Search for the cell housing the specified text and yield its [X, Y] center coordinate. 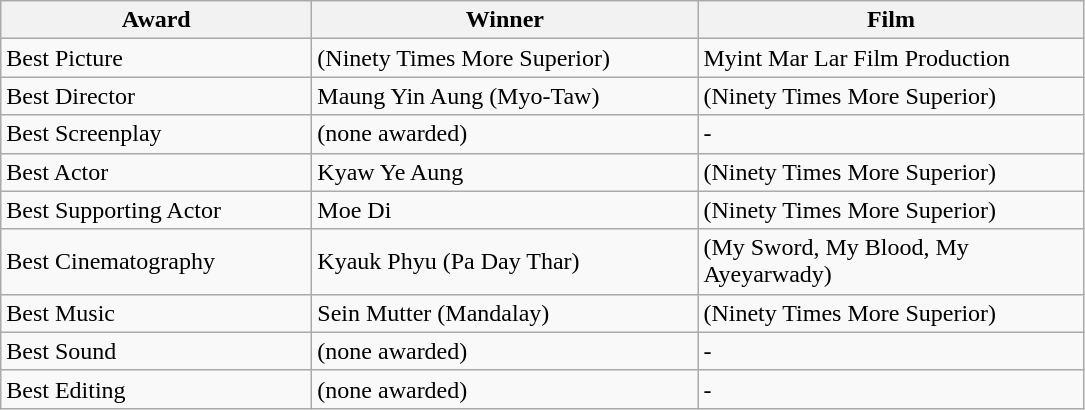
Myint Mar Lar Film Production [891, 58]
Kyauk Phyu (Pa Day Thar) [505, 262]
Film [891, 20]
Best Actor [156, 172]
Sein Mutter (Mandalay) [505, 313]
Winner [505, 20]
Kyaw Ye Aung [505, 172]
Best Supporting Actor [156, 210]
Moe Di [505, 210]
Best Picture [156, 58]
Award [156, 20]
Best Editing [156, 389]
Best Sound [156, 351]
Best Screenplay [156, 134]
Maung Yin Aung (Myo-Taw) [505, 96]
(My Sword, My Blood, My Ayeyarwady) [891, 262]
Best Cinematography [156, 262]
Best Music [156, 313]
Best Director [156, 96]
